Extract the [X, Y] coordinate from the center of the cell holding the provided text.  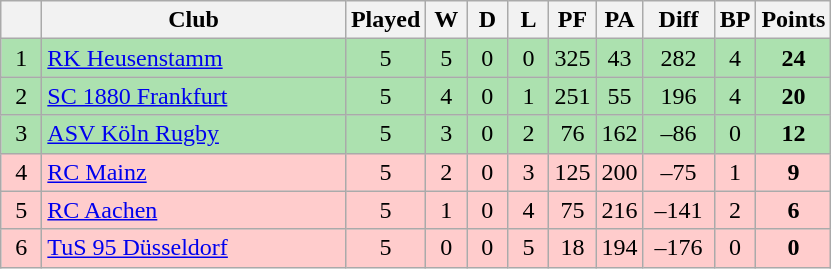
W [446, 20]
SC 1880 Frankfurt [194, 96]
125 [572, 172]
194 [620, 248]
RC Aachen [194, 210]
PF [572, 20]
200 [620, 172]
43 [620, 58]
BP [735, 20]
Played [385, 20]
216 [620, 210]
20 [794, 96]
–75 [678, 172]
Points [794, 20]
PA [620, 20]
TuS 95 Düsseldorf [194, 248]
325 [572, 58]
RK Heusenstamm [194, 58]
196 [678, 96]
–86 [678, 134]
RC Mainz [194, 172]
Diff [678, 20]
75 [572, 210]
Club [194, 20]
162 [620, 134]
76 [572, 134]
55 [620, 96]
9 [794, 172]
24 [794, 58]
282 [678, 58]
–176 [678, 248]
18 [572, 248]
12 [794, 134]
ASV Köln Rugby [194, 134]
D [488, 20]
251 [572, 96]
L [528, 20]
–141 [678, 210]
